Locate the cell with the specified text and output its [X, Y] center coordinate. 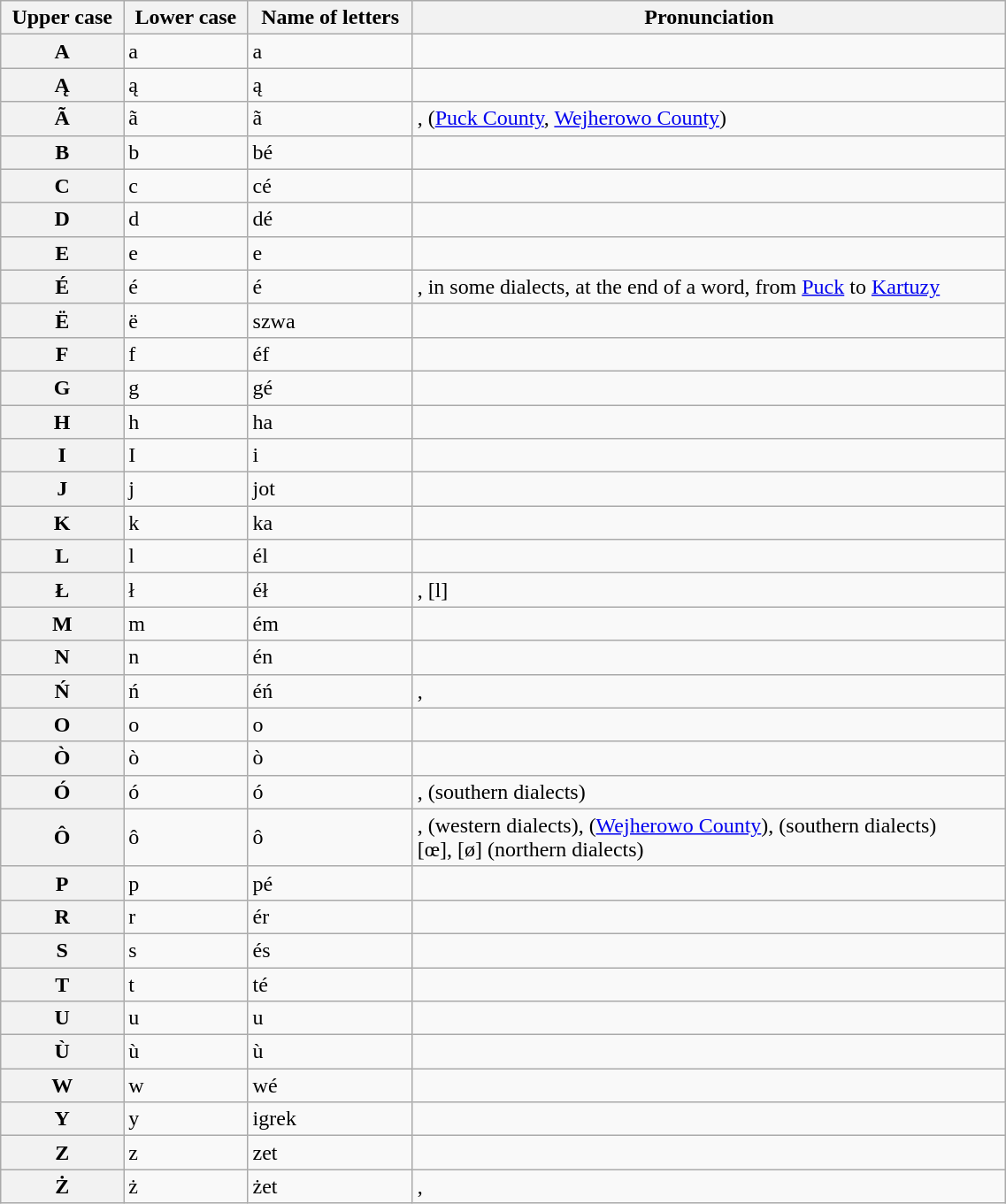
, in some dialects, at the end of a word, from Puck to Kartuzy [710, 287]
P [62, 883]
r [186, 916]
O [62, 725]
szwa [330, 320]
wé [330, 1085]
, (Puck County, Wejherowo County) [710, 119]
b [186, 152]
éł [330, 590]
N [62, 657]
T [62, 985]
Ô [62, 837]
żet [330, 1186]
c [186, 186]
Ą [62, 85]
E [62, 253]
s [186, 950]
B [62, 152]
n [186, 657]
F [62, 354]
y [186, 1119]
j [186, 489]
É [62, 287]
ż [186, 1186]
Ã [62, 119]
Y [62, 1119]
Ł [62, 590]
ł [186, 590]
H [62, 422]
igrek [330, 1119]
C [62, 186]
jot [330, 489]
f [186, 354]
ë [186, 320]
pé [330, 883]
R [62, 916]
d [186, 219]
D [62, 219]
Ó [62, 792]
én [330, 657]
h [186, 422]
Name of letters [330, 18]
i [330, 456]
és [330, 950]
t [186, 985]
dé [330, 219]
p [186, 883]
S [62, 950]
Ò [62, 758]
cé [330, 186]
, [l] [710, 590]
G [62, 387]
M [62, 624]
, (western dialects), (Wejherowo County), (southern dialects)[œ], [ø] (northern dialects) [710, 837]
éf [330, 354]
Upper case [62, 18]
ń [186, 691]
U [62, 1018]
zet [330, 1153]
Z [62, 1153]
bé [330, 152]
gé [330, 387]
él [330, 556]
Lower case [186, 18]
l [186, 556]
A [62, 51]
Ë [62, 320]
, (southern dialects) [710, 792]
m [186, 624]
Ń [62, 691]
ha [330, 422]
éń [330, 691]
W [62, 1085]
J [62, 489]
Ù [62, 1052]
K [62, 523]
ér [330, 916]
g [186, 387]
w [186, 1085]
ém [330, 624]
ka [330, 523]
L [62, 556]
Pronunciation [710, 18]
té [330, 985]
Ż [62, 1186]
k [186, 523]
z [186, 1153]
